Identify which cell holds the provided text, then report its (x, y) central coordinate. 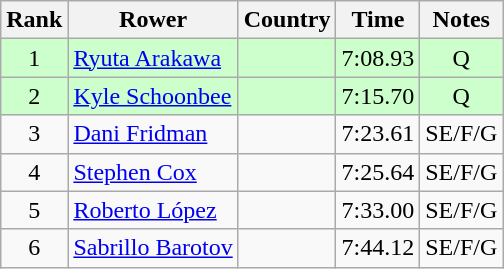
Rank (34, 20)
7:25.64 (378, 172)
Roberto López (153, 210)
6 (34, 248)
Dani Fridman (153, 134)
7:33.00 (378, 210)
Ryuta Arakawa (153, 58)
Stephen Cox (153, 172)
7:44.12 (378, 248)
Time (378, 20)
7:08.93 (378, 58)
5 (34, 210)
3 (34, 134)
Country (287, 20)
Sabrillo Barotov (153, 248)
1 (34, 58)
Rower (153, 20)
7:15.70 (378, 96)
Kyle Schoonbee (153, 96)
7:23.61 (378, 134)
Notes (462, 20)
2 (34, 96)
4 (34, 172)
